Locate the cell with the specified text and output its [x, y] center coordinate. 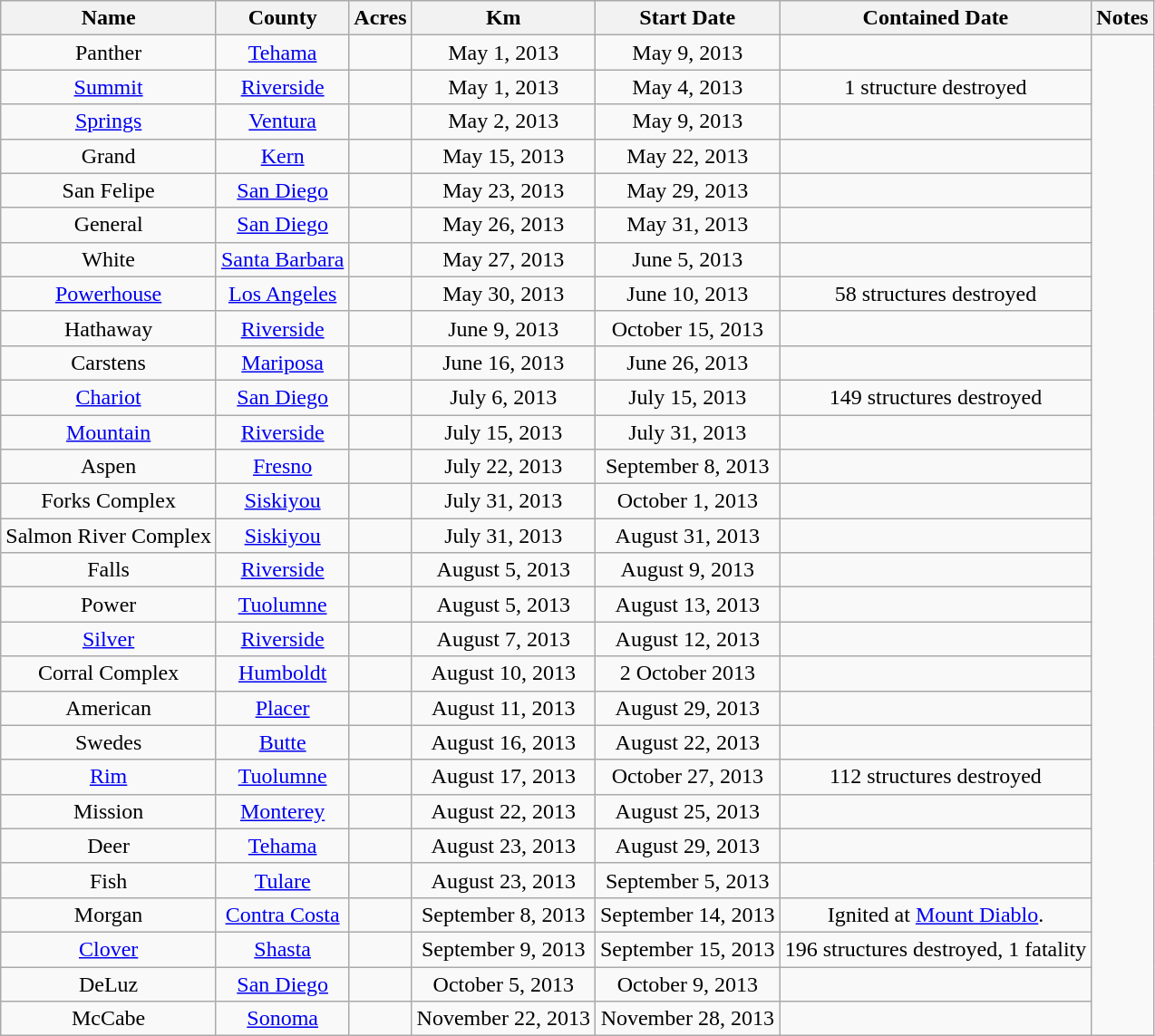
1 structure destroyed [936, 87]
Salmon River Complex [109, 536]
Mountain [109, 432]
Los Angeles [282, 294]
Grand [109, 156]
Fish [109, 880]
August 13, 2013 [687, 605]
Name [109, 18]
May 26, 2013 [503, 225]
May 23, 2013 [503, 190]
October 9, 2013 [687, 983]
June 10, 2013 [687, 294]
149 structures destroyed [936, 397]
Aspen [109, 467]
May 22, 2013 [687, 156]
October 27, 2013 [687, 777]
August 12, 2013 [687, 639]
October 5, 2013 [503, 983]
September 5, 2013 [687, 880]
Mission [109, 811]
112 structures destroyed [936, 777]
Morgan [109, 915]
July 22, 2013 [503, 467]
196 structures destroyed, 1 fatality [936, 949]
June 26, 2013 [687, 363]
Monterey [282, 811]
May 2, 2013 [503, 121]
August 9, 2013 [687, 570]
Sonoma [282, 1019]
August 25, 2013 [687, 811]
Acres [381, 18]
September 9, 2013 [503, 949]
County [282, 18]
Corral Complex [109, 673]
Deer [109, 846]
August 17, 2013 [503, 777]
May 29, 2013 [687, 190]
Tulare [282, 880]
DeLuz [109, 983]
Fresno [282, 467]
Powerhouse [109, 294]
May 27, 2013 [503, 259]
October 15, 2013 [687, 328]
Km [503, 18]
August 11, 2013 [503, 708]
May 31, 2013 [687, 225]
September 15, 2013 [687, 949]
October 1, 2013 [687, 501]
Power [109, 605]
Santa Barbara [282, 259]
Panther [109, 53]
Hathaway [109, 328]
November 28, 2013 [687, 1019]
2 October 2013 [687, 673]
Mariposa [282, 363]
August 10, 2013 [503, 673]
June 9, 2013 [503, 328]
Notes [1122, 18]
June 16, 2013 [503, 363]
September 14, 2013 [687, 915]
August 16, 2013 [503, 742]
Ventura [282, 121]
Contra Costa [282, 915]
McCabe [109, 1019]
June 5, 2013 [687, 259]
American [109, 708]
Humboldt [282, 673]
San Felipe [109, 190]
August 7, 2013 [503, 639]
General [109, 225]
Carstens [109, 363]
Start Date [687, 18]
May 4, 2013 [687, 87]
Ignited at Mount Diablo. [936, 915]
Falls [109, 570]
Contained Date [936, 18]
Chariot [109, 397]
May 15, 2013 [503, 156]
Shasta [282, 949]
White [109, 259]
Kern [282, 156]
Butte [282, 742]
Swedes [109, 742]
58 structures destroyed [936, 294]
November 22, 2013 [503, 1019]
Summit [109, 87]
Clover [109, 949]
May 30, 2013 [503, 294]
Silver [109, 639]
July 6, 2013 [503, 397]
Springs [109, 121]
Rim [109, 777]
August 31, 2013 [687, 536]
Forks Complex [109, 501]
Placer [282, 708]
